Find where the given text appears and provide that cell's center as (x, y) coordinate. 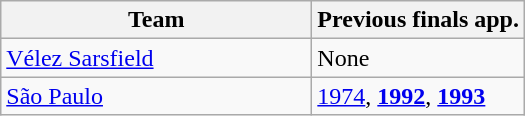
Vélez Sarsfield (156, 58)
None (418, 58)
São Paulo (156, 96)
Previous finals app. (418, 20)
1974, 1992, 1993 (418, 96)
Team (156, 20)
